Locate the cell with the specified text and output its (X, Y) center coordinate. 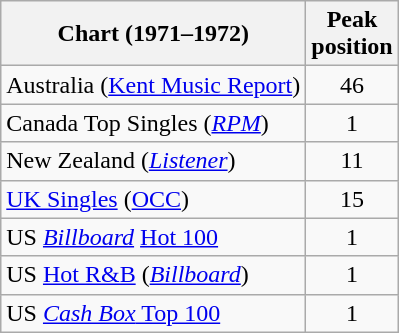
Chart (1971–1972) (154, 34)
US Billboard Hot 100 (154, 237)
15 (352, 199)
Australia (Kent Music Report) (154, 85)
UK Singles (OCC) (154, 199)
11 (352, 161)
Peakposition (352, 34)
US Hot R&B (Billboard) (154, 275)
US Cash Box Top 100 (154, 313)
46 (352, 85)
Canada Top Singles (RPM) (154, 123)
New Zealand (Listener) (154, 161)
